Return [X, Y] of the center of cell containing provided text 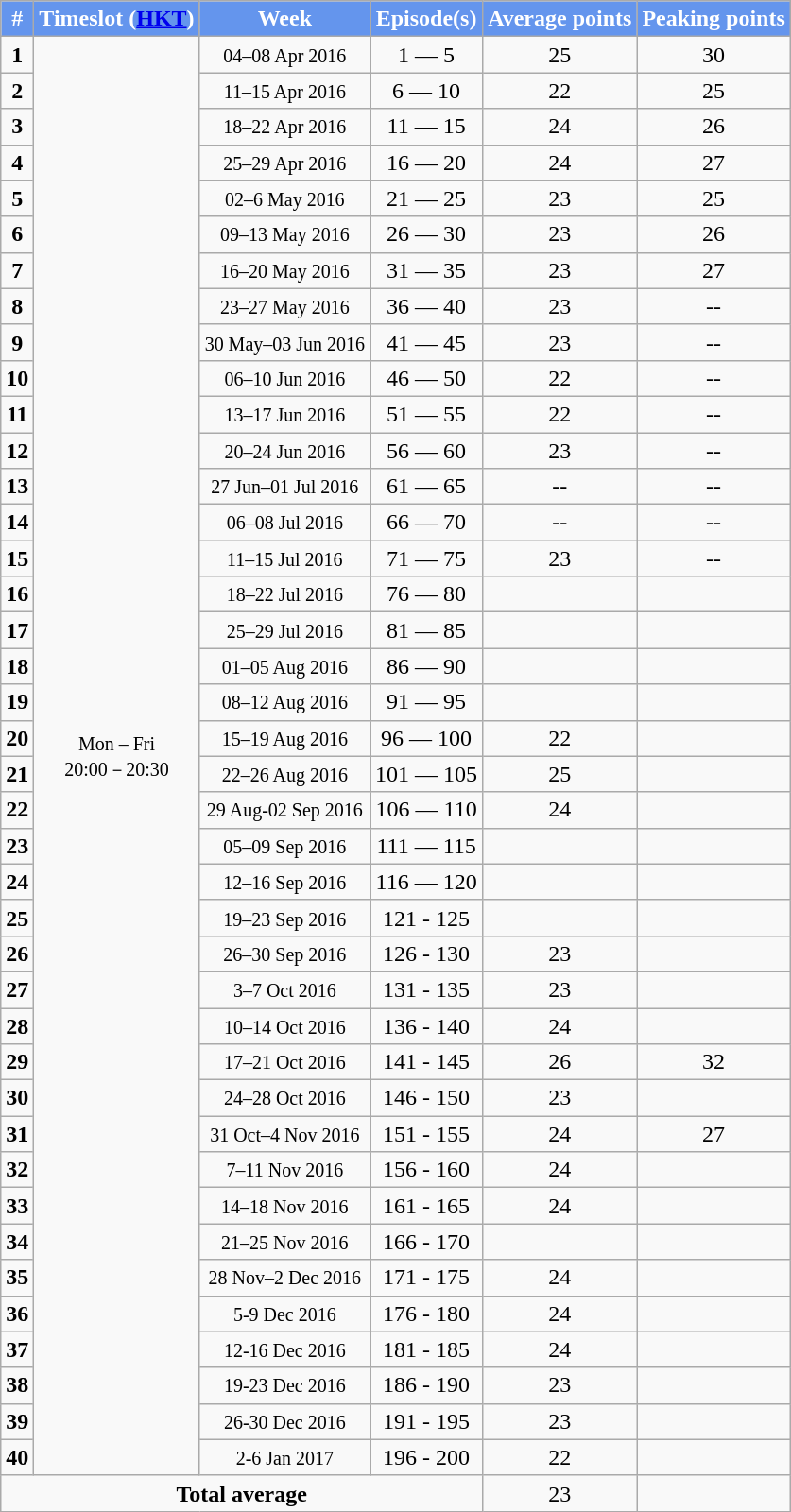
Episode(s) [427, 19]
23–27 May 2016 [284, 306]
56 — 60 [427, 451]
02–6 May 2016 [284, 198]
35 [17, 1278]
33 [17, 1206]
39 [17, 1421]
31 — 35 [427, 270]
08–12 Aug 2016 [284, 702]
Timeslot (HKT) [117, 19]
15 [17, 558]
1 — 5 [427, 55]
21 [17, 774]
18–22 Jul 2016 [284, 594]
15–19 Aug 2016 [284, 738]
17 [17, 630]
5-9 Dec 2016 [284, 1314]
12 [17, 451]
6 — 10 [427, 91]
71 — 75 [427, 558]
36 [17, 1314]
181 - 185 [427, 1349]
16 — 20 [427, 163]
9 [17, 342]
161 - 165 [427, 1206]
34 [17, 1242]
40 [17, 1457]
10–14 Oct 2016 [284, 1025]
61 — 65 [427, 487]
09–13 May 2016 [284, 234]
Average points [559, 19]
20 [17, 738]
22–26 Aug 2016 [284, 774]
30 May–03 Jun 2016 [284, 342]
28 Nov–2 Dec 2016 [284, 1278]
Mon – Fri20:00－20:30 [117, 756]
11–15 Apr 2016 [284, 91]
14 [17, 523]
Week [284, 19]
6 [17, 234]
19-23 Dec 2016 [284, 1385]
29 [17, 1062]
17–21 Oct 2016 [284, 1062]
91 — 95 [427, 702]
171 - 175 [427, 1278]
116 — 120 [427, 882]
11 [17, 414]
146 - 150 [427, 1098]
86 — 90 [427, 666]
31 [17, 1134]
151 - 155 [427, 1134]
176 - 180 [427, 1314]
25–29 Jul 2016 [284, 630]
24–28 Oct 2016 [284, 1098]
01–05 Aug 2016 [284, 666]
21 — 25 [427, 198]
66 — 70 [427, 523]
26-30 Dec 2016 [284, 1421]
12–16 Sep 2016 [284, 882]
06–10 Jun 2016 [284, 378]
191 - 195 [427, 1421]
14–18 Nov 2016 [284, 1206]
101 — 105 [427, 774]
Peaking points [714, 19]
131 - 135 [427, 989]
7 [17, 270]
121 - 125 [427, 918]
05–09 Sep 2016 [284, 846]
2 [17, 91]
38 [17, 1385]
04–08 Apr 2016 [284, 55]
06–08 Jul 2016 [284, 523]
10 [17, 378]
141 - 145 [427, 1062]
7–11 Nov 2016 [284, 1170]
166 - 170 [427, 1242]
1 [17, 55]
41 — 45 [427, 342]
13–17 Jun 2016 [284, 414]
126 - 130 [427, 954]
21–25 Nov 2016 [284, 1242]
51 — 55 [427, 414]
136 - 140 [427, 1025]
36 — 40 [427, 306]
26 — 30 [427, 234]
25–29 Apr 2016 [284, 163]
81 — 85 [427, 630]
16–20 May 2016 [284, 270]
29 Aug-02 Sep 2016 [284, 810]
11 — 15 [427, 127]
37 [17, 1349]
28 [17, 1025]
11–15 Jul 2016 [284, 558]
46 — 50 [427, 378]
5 [17, 198]
8 [17, 306]
18–22 Apr 2016 [284, 127]
26–30 Sep 2016 [284, 954]
16 [17, 594]
12-16 Dec 2016 [284, 1349]
# [17, 19]
111 — 115 [427, 846]
3–7 Oct 2016 [284, 989]
19 [17, 702]
186 - 190 [427, 1385]
Total average [242, 1493]
27 Jun–01 Jul 2016 [284, 487]
4 [17, 163]
196 - 200 [427, 1457]
2-6 Jan 2017 [284, 1457]
106 — 110 [427, 810]
96 — 100 [427, 738]
156 - 160 [427, 1170]
18 [17, 666]
13 [17, 487]
20–24 Jun 2016 [284, 451]
76 — 80 [427, 594]
19–23 Sep 2016 [284, 918]
3 [17, 127]
31 Oct–4 Nov 2016 [284, 1134]
